Pinpoint the cell where the given text exists, returning its [x, y] midpoint coordinate. 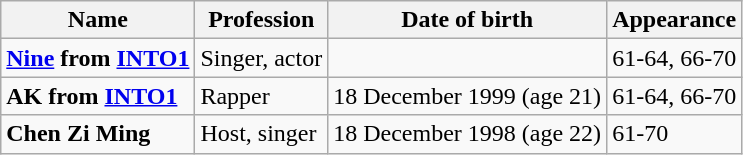
18 December 1998 (age 22) [468, 134]
Profession [262, 20]
Nine from INTO1 [98, 58]
Name [98, 20]
61-70 [674, 134]
Host, singer [262, 134]
Appearance [674, 20]
Rapper [262, 96]
18 December 1999 (age 21) [468, 96]
AK from INTO1 [98, 96]
Singer, actor [262, 58]
Chen Zi Ming [98, 134]
Date of birth [468, 20]
